Identify which cell holds the provided text, then report its (X, Y) central coordinate. 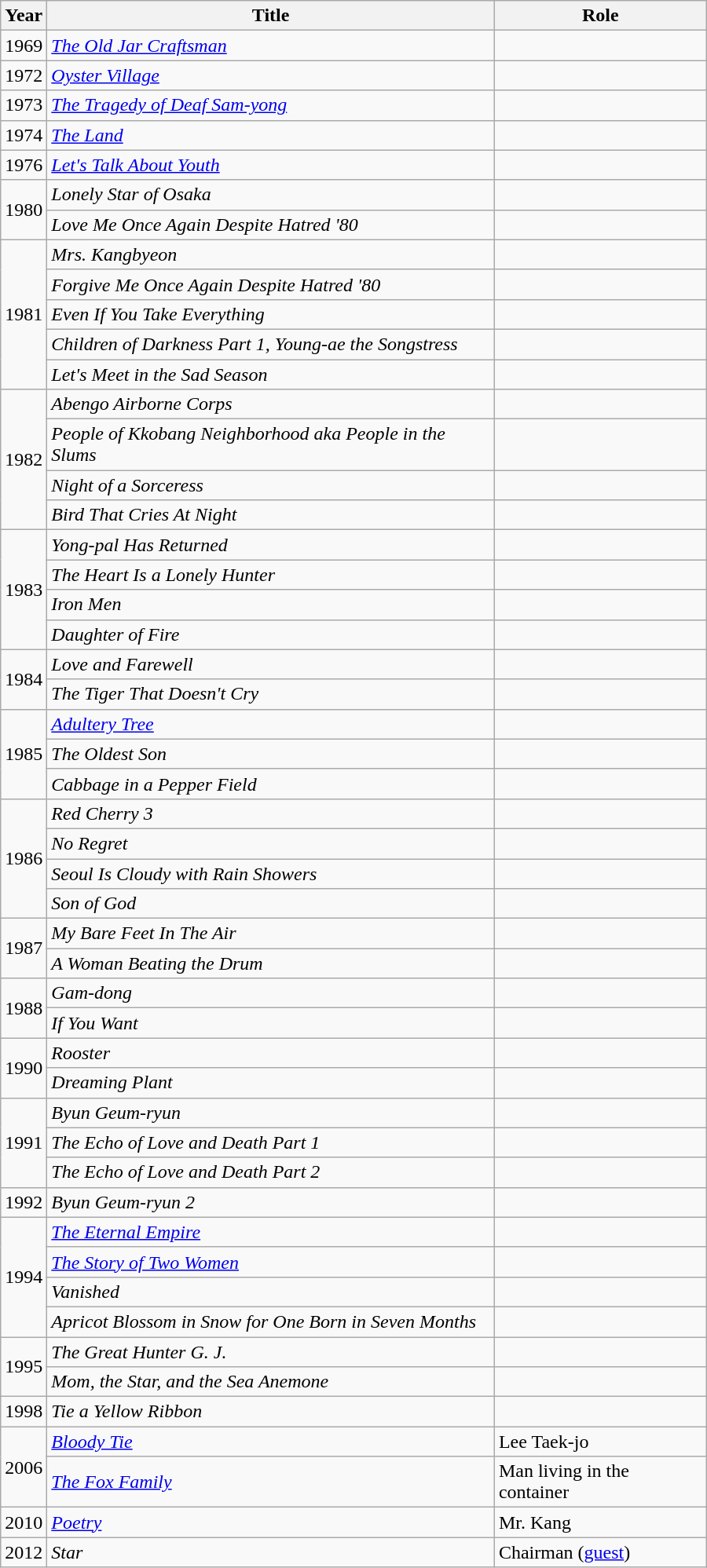
People of Kkobang Neighborhood aka People in the Slums (271, 444)
The Echo of Love and Death Part 2 (271, 1172)
Title (271, 16)
Red Cherry 3 (271, 813)
1988 (24, 1008)
1972 (24, 75)
The Echo of Love and Death Part 1 (271, 1142)
1992 (24, 1202)
Son of God (271, 904)
Byun Geum-ryun 2 (271, 1202)
Chairman (guest) (600, 1552)
Love and Farewell (271, 664)
Abengo Airborne Corps (271, 404)
1986 (24, 858)
The Great Hunter G. J. (271, 1351)
No Regret (271, 843)
1973 (24, 105)
Let's Talk About Youth (271, 165)
Iron Men (271, 605)
The Oldest Son (271, 754)
Mom, the Star, and the Sea Anemone (271, 1382)
1976 (24, 165)
1980 (24, 210)
Lee Taek-jo (600, 1442)
Let's Meet in the Sad Season (271, 375)
1974 (24, 135)
The Heart Is a Lonely Hunter (271, 575)
1991 (24, 1142)
Bird That Cries At Night (271, 515)
Love Me Once Again Despite Hatred '80 (271, 225)
Star (271, 1552)
Adultery Tree (271, 724)
Daughter of Fire (271, 634)
Year (24, 16)
Apricot Blossom in Snow for One Born in Seven Months (271, 1321)
The Story of Two Women (271, 1262)
1990 (24, 1068)
Mr. Kang (600, 1522)
Night of a Sorceress (271, 485)
1998 (24, 1412)
The Tragedy of Deaf Sam-yong (271, 105)
Yong-pal Has Returned (271, 545)
Tie a Yellow Ribbon (271, 1412)
1994 (24, 1277)
1981 (24, 314)
Even If You Take Everything (271, 314)
The Old Jar Craftsman (271, 46)
Mrs. Kangbyeon (271, 254)
1969 (24, 46)
The Eternal Empire (271, 1232)
Forgive Me Once Again Despite Hatred '80 (271, 284)
Poetry (271, 1522)
Vanished (271, 1292)
1984 (24, 679)
The Tiger That Doesn't Cry (271, 694)
The Land (271, 135)
1995 (24, 1366)
2010 (24, 1522)
Bloody Tie (271, 1442)
Man living in the container (600, 1482)
The Fox Family (271, 1482)
1982 (24, 460)
A Woman Beating the Drum (271, 963)
Children of Darkness Part 1, Young-ae the Songstress (271, 344)
Cabbage in a Pepper Field (271, 784)
Seoul Is Cloudy with Rain Showers (271, 874)
2006 (24, 1467)
My Bare Feet In The Air (271, 934)
Byun Geum-ryun (271, 1113)
Role (600, 16)
Oyster Village (271, 75)
2012 (24, 1552)
1983 (24, 590)
If You Want (271, 1023)
Rooster (271, 1053)
1985 (24, 754)
Gam-dong (271, 993)
Lonely Star of Osaka (271, 195)
Dreaming Plant (271, 1083)
1987 (24, 948)
